Pinpoint the cell where the given text exists, returning its (x, y) midpoint coordinate. 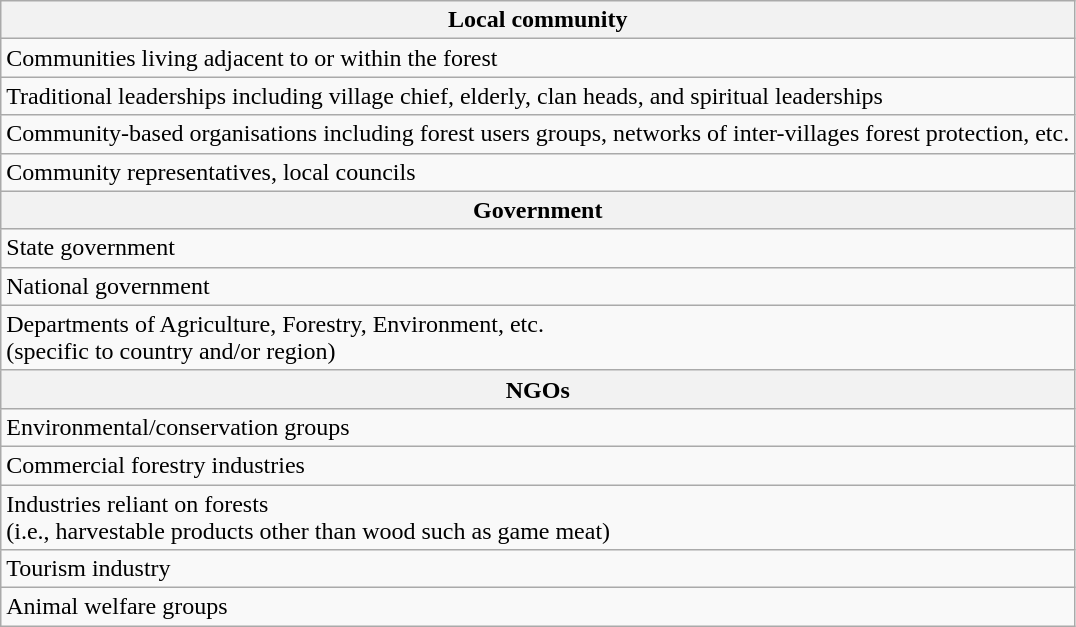
National government (538, 286)
Communities living adjacent to or within the forest (538, 58)
Industries reliant on forests(i.e., harvestable products other than wood such as game meat) (538, 516)
Community-based organisations including forest users groups, networks of inter-villages forest protection, etc. (538, 134)
NGOs (538, 389)
Environmental/conservation groups (538, 427)
Traditional leaderships including village chief, elderly, clan heads, and spiritual leaderships (538, 96)
Tourism industry (538, 569)
Commercial forestry industries (538, 465)
Departments of Agriculture, Forestry, Environment, etc.(specific to country and/or region) (538, 338)
Community representatives, local councils (538, 172)
Animal welfare groups (538, 607)
Government (538, 210)
State government (538, 248)
Local community (538, 20)
